Scan for the cell matching the given text and deliver its [x, y] coordinate at center. 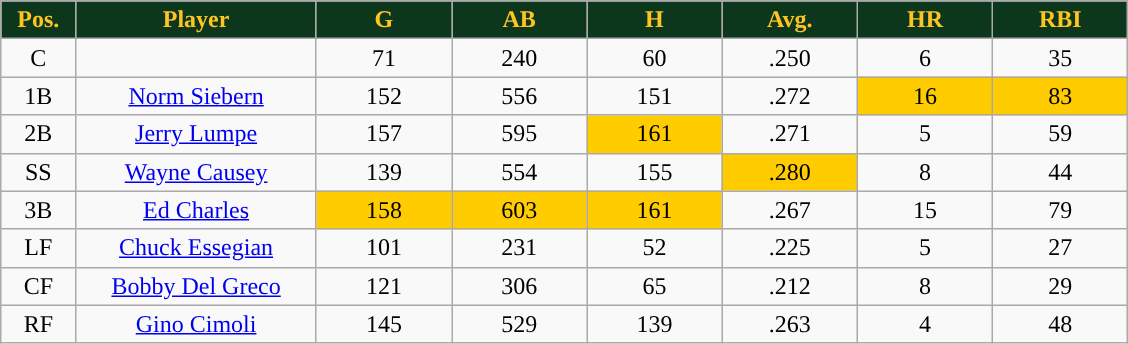
35 [1060, 58]
RBI [1060, 20]
15 [924, 210]
52 [654, 248]
152 [384, 96]
155 [654, 172]
CF [38, 286]
.225 [790, 248]
60 [654, 58]
1B [38, 96]
83 [1060, 96]
Bobby Del Greco [196, 286]
2B [38, 134]
Gino Cimoli [196, 324]
H [654, 20]
SS [38, 172]
121 [384, 286]
.271 [790, 134]
4 [924, 324]
240 [520, 58]
Player [196, 20]
65 [654, 286]
48 [1060, 324]
RF [38, 324]
Avg. [790, 20]
306 [520, 286]
G [384, 20]
79 [1060, 210]
Ed Charles [196, 210]
101 [384, 248]
603 [520, 210]
3B [38, 210]
C [38, 58]
6 [924, 58]
529 [520, 324]
LF [38, 248]
.280 [790, 172]
44 [1060, 172]
.263 [790, 324]
145 [384, 324]
Chuck Essegian [196, 248]
Norm Siebern [196, 96]
27 [1060, 248]
595 [520, 134]
Wayne Causey [196, 172]
151 [654, 96]
.250 [790, 58]
Jerry Lumpe [196, 134]
59 [1060, 134]
158 [384, 210]
29 [1060, 286]
16 [924, 96]
.212 [790, 286]
HR [924, 20]
.267 [790, 210]
231 [520, 248]
71 [384, 58]
.272 [790, 96]
AB [520, 20]
Pos. [38, 20]
554 [520, 172]
556 [520, 96]
157 [384, 134]
